Provide the [x, y] coordinate of the cell's center where the given text is located.  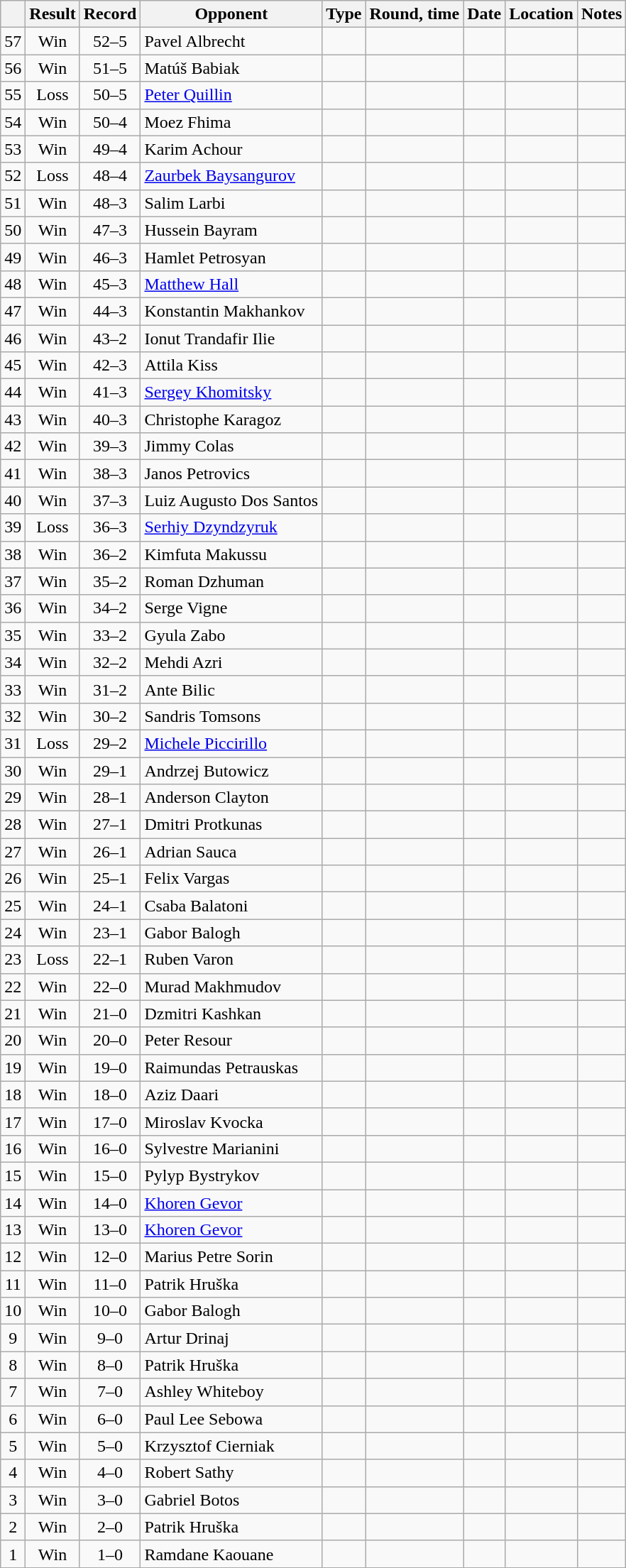
54 [13, 122]
Dmitri Protkunas [231, 825]
33–2 [110, 635]
Peter Resour [231, 1041]
50 [13, 230]
12–0 [110, 1257]
1 [13, 1554]
22 [13, 987]
48–4 [110, 176]
5 [13, 1446]
Sandris Tomsons [231, 716]
Ramdane Kaouane [231, 1554]
8–0 [110, 1365]
Karim Achour [231, 149]
30 [13, 770]
18 [13, 1095]
Csaba Balatoni [231, 906]
15–0 [110, 1175]
27–1 [110, 825]
24 [13, 933]
26 [13, 879]
43–2 [110, 339]
10 [13, 1311]
Attila Kiss [231, 366]
33 [13, 689]
23–1 [110, 933]
Matthew Hall [231, 284]
Sergey Khomitsky [231, 393]
2 [13, 1527]
6 [13, 1419]
24–1 [110, 906]
14–0 [110, 1203]
47–3 [110, 230]
Hamlet Petrosyan [231, 257]
Murad Makhmudov [231, 987]
Janos Petrovics [231, 473]
11 [13, 1284]
16–0 [110, 1148]
Matúš Babiak [231, 68]
19 [13, 1068]
55 [13, 95]
36 [13, 608]
45–3 [110, 284]
9–0 [110, 1338]
32 [13, 716]
4–0 [110, 1473]
46–3 [110, 257]
40–3 [110, 420]
21–0 [110, 1014]
Ruben Varon [231, 960]
51 [13, 203]
36–2 [110, 554]
7 [13, 1392]
52–5 [110, 41]
52 [13, 176]
Pavel Albrecht [231, 41]
Serhiy Dzyndzyruk [231, 527]
Andrzej Butowicz [231, 770]
39–3 [110, 446]
9 [13, 1338]
20 [13, 1041]
Adrian Sauca [231, 852]
35 [13, 635]
35–2 [110, 581]
Aziz Daari [231, 1095]
27 [13, 852]
11–0 [110, 1284]
4 [13, 1473]
Result [53, 14]
15 [13, 1175]
Kimfuta Makussu [231, 554]
31 [13, 743]
Michele Piccirillo [231, 743]
42–3 [110, 366]
Date [484, 14]
29 [13, 798]
3 [13, 1500]
Jimmy Colas [231, 446]
28 [13, 825]
28–1 [110, 798]
Dzmitri Kashkan [231, 1014]
2–0 [110, 1527]
6–0 [110, 1419]
37–3 [110, 500]
13 [13, 1230]
Artur Drinaj [231, 1338]
Paul Lee Sebowa [231, 1419]
Robert Sathy [231, 1473]
50–5 [110, 95]
56 [13, 68]
Gyula Zabo [231, 635]
46 [13, 339]
Salim Larbi [231, 203]
44 [13, 393]
51–5 [110, 68]
48–3 [110, 203]
19–0 [110, 1068]
32–2 [110, 662]
17 [13, 1122]
49 [13, 257]
Notes [601, 14]
39 [13, 527]
12 [13, 1257]
25–1 [110, 879]
Record [110, 14]
Luiz Augusto Dos Santos [231, 500]
Konstantin Makhankov [231, 311]
3–0 [110, 1500]
Felix Vargas [231, 879]
25 [13, 906]
16 [13, 1148]
Location [542, 14]
Ashley Whiteboy [231, 1392]
26–1 [110, 852]
17–0 [110, 1122]
34 [13, 662]
21 [13, 1014]
57 [13, 41]
Mehdi Azri [231, 662]
Miroslav Kvocka [231, 1122]
45 [13, 366]
41–3 [110, 393]
14 [13, 1203]
Gabriel Botos [231, 1500]
18–0 [110, 1095]
8 [13, 1365]
Raimundas Petrauskas [231, 1068]
42 [13, 446]
38 [13, 554]
Round, time [414, 14]
38–3 [110, 473]
Ionut Trandafir Ilie [231, 339]
Anderson Clayton [231, 798]
Sylvestre Marianini [231, 1148]
Type [344, 14]
1–0 [110, 1554]
22–0 [110, 987]
29–2 [110, 743]
Zaurbek Baysangurov [231, 176]
Ante Bilic [231, 689]
34–2 [110, 608]
Roman Dzhuman [231, 581]
36–3 [110, 527]
44–3 [110, 311]
53 [13, 149]
47 [13, 311]
29–1 [110, 770]
Serge Vigne [231, 608]
20–0 [110, 1041]
22–1 [110, 960]
49–4 [110, 149]
43 [13, 420]
Peter Quillin [231, 95]
7–0 [110, 1392]
Moez Fhima [231, 122]
Hussein Bayram [231, 230]
41 [13, 473]
Pylyp Bystrykov [231, 1175]
Krzysztof Cierniak [231, 1446]
50–4 [110, 122]
30–2 [110, 716]
Opponent [231, 14]
37 [13, 581]
13–0 [110, 1230]
Marius Petre Sorin [231, 1257]
Christophe Karagoz [231, 420]
5–0 [110, 1446]
10–0 [110, 1311]
23 [13, 960]
48 [13, 284]
40 [13, 500]
31–2 [110, 689]
